Return the (x, y) coordinate for the center point of the cell that contains the specified text.  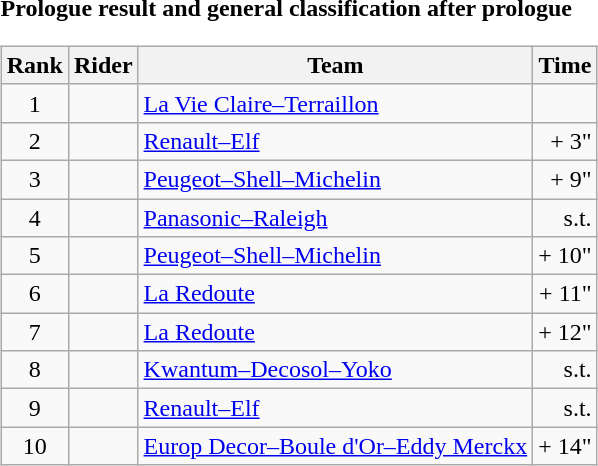
Team (336, 65)
+ 12" (565, 332)
6 (34, 294)
3 (34, 179)
+ 11" (565, 294)
Kwantum–Decosol–Yoko (336, 370)
Rank (34, 65)
Rider (103, 65)
8 (34, 370)
7 (34, 332)
+ 14" (565, 446)
4 (34, 217)
2 (34, 141)
+ 10" (565, 256)
La Vie Claire–Terraillon (336, 103)
+ 9" (565, 179)
5 (34, 256)
9 (34, 408)
10 (34, 446)
1 (34, 103)
+ 3" (565, 141)
Panasonic–Raleigh (336, 217)
Europ Decor–Boule d'Or–Eddy Merckx (336, 446)
Time (565, 65)
